Return (x, y) of the center of cell containing provided text 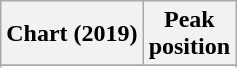
Peakposition (189, 34)
Chart (2019) (72, 34)
